Return the [x, y] coordinate for the center point of the cell that contains the specified text.  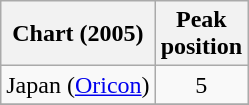
5 [201, 85]
Peakposition [201, 34]
Chart (2005) [78, 34]
Japan (Oricon) [78, 85]
